Output the (x, y) coordinate of the center of the cell containing the given text.  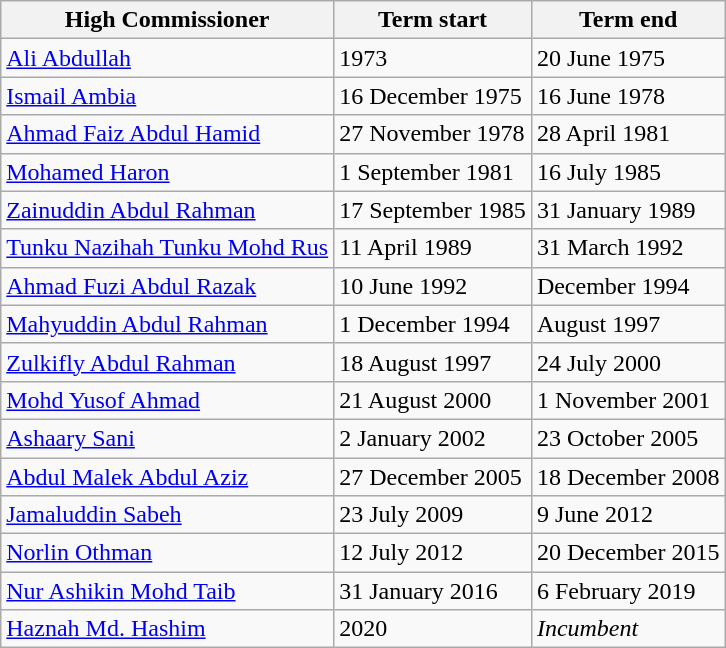
31 January 2016 (433, 591)
Term end (628, 20)
Mohd Yusof Ahmad (168, 400)
Tunku Nazihah Tunku Mohd Rus (168, 248)
Ahmad Fuzi Abdul Razak (168, 286)
10 June 1992 (433, 286)
Incumbent (628, 629)
23 July 2009 (433, 515)
16 July 1985 (628, 172)
16 December 1975 (433, 96)
Mahyuddin Abdul Rahman (168, 324)
6 February 2019 (628, 591)
1 November 2001 (628, 400)
31 March 1992 (628, 248)
18 August 1997 (433, 362)
28 April 1981 (628, 134)
Ashaary Sani (168, 438)
9 June 2012 (628, 515)
20 December 2015 (628, 553)
Norlin Othman (168, 553)
18 December 2008 (628, 477)
Zulkifly Abdul Rahman (168, 362)
1 September 1981 (433, 172)
2 January 2002 (433, 438)
1973 (433, 58)
Zainuddin Abdul Rahman (168, 210)
11 April 1989 (433, 248)
Mohamed Haron (168, 172)
17 September 1985 (433, 210)
1 December 1994 (433, 324)
23 October 2005 (628, 438)
High Commissioner (168, 20)
Abdul Malek Abdul Aziz (168, 477)
Jamaluddin Sabeh (168, 515)
Ismail Ambia (168, 96)
31 January 1989 (628, 210)
Haznah Md. Hashim (168, 629)
16 June 1978 (628, 96)
August 1997 (628, 324)
27 November 1978 (433, 134)
Term start (433, 20)
20 June 1975 (628, 58)
Ali Abdullah (168, 58)
December 1994 (628, 286)
Nur Ashikin Mohd Taib (168, 591)
24 July 2000 (628, 362)
27 December 2005 (433, 477)
21 August 2000 (433, 400)
2020 (433, 629)
Ahmad Faiz Abdul Hamid (168, 134)
12 July 2012 (433, 553)
